For the text-containing cell, return its midpoint in (x, y) coordinate format. 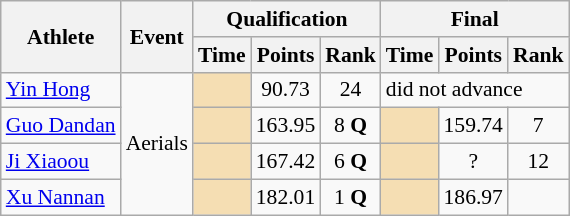
Aerials (157, 143)
163.95 (286, 126)
Ji Xiaoou (61, 162)
1 Q (350, 197)
Xu Nannan (61, 197)
Final (475, 19)
186.97 (472, 197)
7 (538, 126)
did not advance (475, 90)
Event (157, 36)
Qualification (287, 19)
Yin Hong (61, 90)
182.01 (286, 197)
6 Q (350, 162)
159.74 (472, 126)
Guo Dandan (61, 126)
90.73 (286, 90)
? (472, 162)
24 (350, 90)
12 (538, 162)
167.42 (286, 162)
Athlete (61, 36)
8 Q (350, 126)
